From the cell containing the given text, extract its center point as [x, y] coordinate. 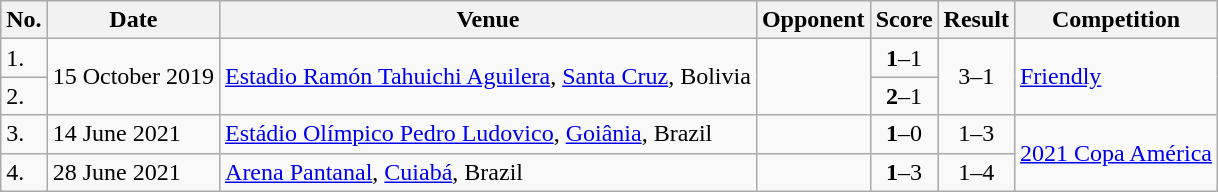
28 June 2021 [133, 172]
2021 Copa América [1116, 153]
14 June 2021 [133, 134]
3. [24, 134]
3–1 [976, 77]
Venue [488, 20]
2. [24, 96]
1–0 [904, 134]
Result [976, 20]
No. [24, 20]
15 October 2019 [133, 77]
Arena Pantanal, Cuiabá, Brazil [488, 172]
Date [133, 20]
4. [24, 172]
2–1 [904, 96]
1–4 [976, 172]
Competition [1116, 20]
1–1 [904, 58]
Estadio Ramón Tahuichi Aguilera, Santa Cruz, Bolivia [488, 77]
Estádio Olímpico Pedro Ludovico, Goiânia, Brazil [488, 134]
Friendly [1116, 77]
Score [904, 20]
Opponent [813, 20]
1. [24, 58]
